Provide the [x, y] coordinate of the cell's center where the given text is located.  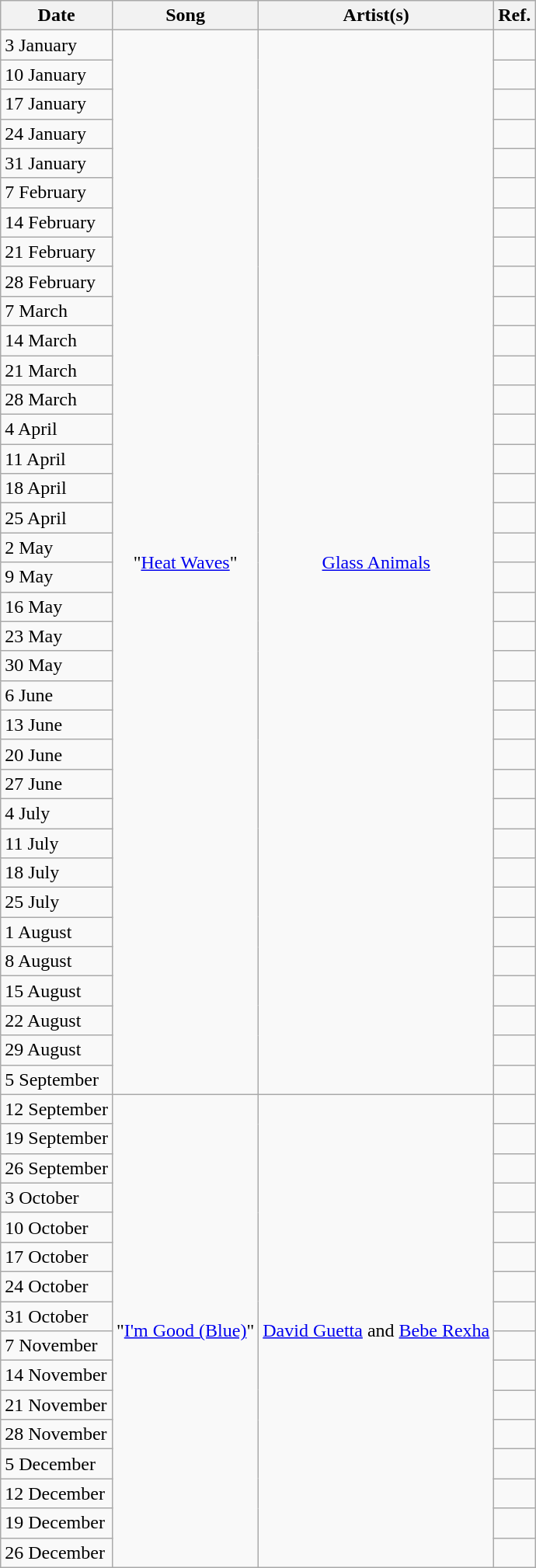
Glass Animals [376, 562]
5 September [57, 1080]
7 February [57, 193]
21 March [57, 370]
7 November [57, 1346]
10 January [57, 75]
Artist(s) [376, 16]
28 November [57, 1434]
21 November [57, 1405]
"I'm Good (Blue)" [185, 1331]
2 May [57, 548]
"Heat Waves" [185, 562]
11 July [57, 843]
25 April [57, 518]
13 June [57, 725]
Song [185, 16]
19 September [57, 1139]
1 August [57, 932]
17 October [57, 1257]
21 February [57, 252]
23 May [57, 636]
29 August [57, 1050]
19 December [57, 1523]
Date [57, 16]
5 December [57, 1464]
10 October [57, 1227]
12 September [57, 1109]
8 August [57, 961]
15 August [57, 991]
27 June [57, 784]
28 February [57, 281]
14 March [57, 340]
17 January [57, 104]
3 October [57, 1198]
14 February [57, 222]
14 November [57, 1375]
12 December [57, 1493]
26 September [57, 1168]
3 January [57, 45]
22 August [57, 1020]
28 March [57, 400]
16 May [57, 607]
4 April [57, 429]
25 July [57, 902]
20 June [57, 754]
6 June [57, 695]
11 April [57, 459]
30 May [57, 666]
24 January [57, 134]
24 October [57, 1286]
7 March [57, 311]
31 October [57, 1316]
26 December [57, 1552]
David Guetta and Bebe Rexha [376, 1331]
4 July [57, 813]
18 July [57, 873]
31 January [57, 163]
Ref. [514, 16]
9 May [57, 577]
18 April [57, 488]
